Output the [X, Y] coordinate of the center of the cell containing the given text.  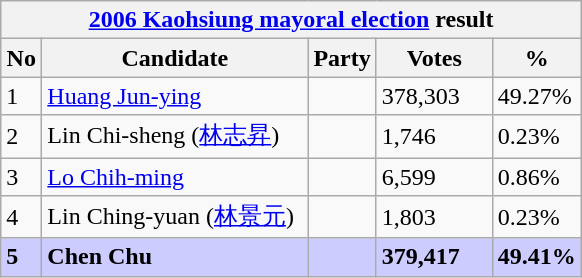
Huang Jun-ying [175, 96]
1 [22, 96]
% [536, 58]
4 [22, 218]
Votes [434, 58]
3 [22, 177]
Lin Chi-sheng (林志昇) [175, 136]
49.41% [536, 257]
0.86% [536, 177]
379,417 [434, 257]
No [22, 58]
1,746 [434, 136]
378,303 [434, 96]
49.27% [536, 96]
1,803 [434, 218]
5 [22, 257]
Chen Chu [175, 257]
Candidate [175, 58]
Party [342, 58]
Lo Chih-ming [175, 177]
Lin Ching-yuan (林景元) [175, 218]
2006 Kaohsiung mayoral election result [292, 20]
6,599 [434, 177]
2 [22, 136]
